Return (X, Y) of the center of cell containing provided text 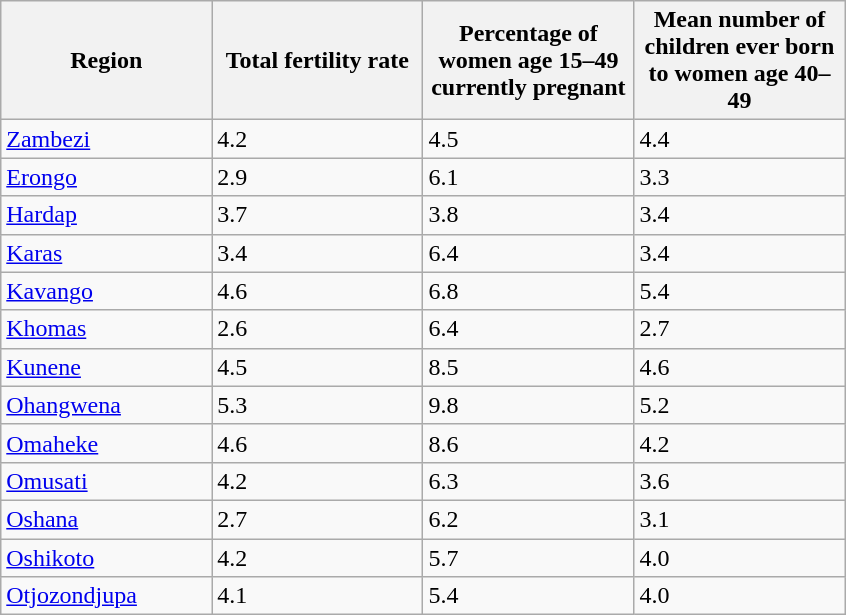
5.3 (318, 405)
Mean number of children ever born to women age 40–49 (740, 60)
6.2 (528, 519)
Zambezi (106, 139)
4.1 (318, 596)
6.1 (528, 177)
3.1 (740, 519)
Hardap (106, 215)
3.8 (528, 215)
5.7 (528, 557)
Omaheke (106, 443)
6.8 (528, 291)
Region (106, 60)
Omusati (106, 481)
3.3 (740, 177)
8.5 (528, 367)
Kavango (106, 291)
3.6 (740, 481)
9.8 (528, 405)
Kunene (106, 367)
2.6 (318, 329)
6.3 (528, 481)
4.4 (740, 139)
Percentage of women age 15–49 currently pregnant (528, 60)
Oshikoto (106, 557)
2.9 (318, 177)
3.7 (318, 215)
5.2 (740, 405)
Total fertility rate (318, 60)
Oshana (106, 519)
Khomas (106, 329)
Erongo (106, 177)
Ohangwena (106, 405)
Karas (106, 253)
8.6 (528, 443)
Otjozondjupa (106, 596)
